Return the [x, y] coordinate for the center point of the cell that contains the specified text.  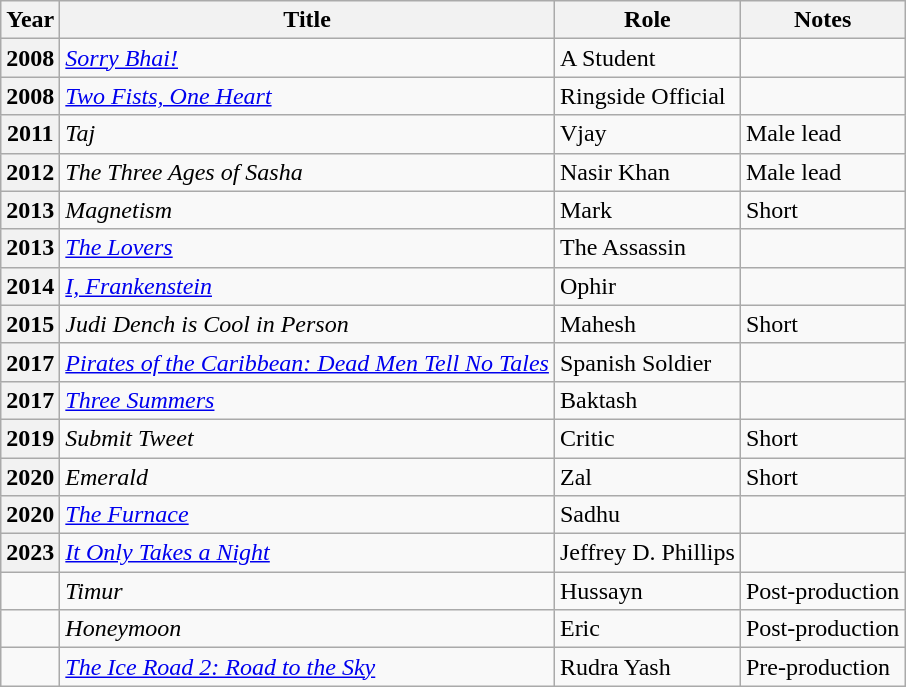
Emerald [308, 477]
I, Frankenstein [308, 286]
Sadhu [647, 515]
The Lovers [308, 248]
Title [308, 20]
Eric [647, 629]
Year [30, 20]
Critic [647, 438]
Two Fists, One Heart [308, 96]
Pre-production [822, 667]
2015 [30, 324]
Zal [647, 477]
The Ice Road 2: Road to the Sky [308, 667]
Nasir Khan [647, 172]
Mark [647, 210]
Submit Tweet [308, 438]
It Only Takes a Night [308, 553]
Judi Dench is Cool in Person [308, 324]
Pirates of the Caribbean: Dead Men Tell No Tales [308, 362]
2014 [30, 286]
Hussayn [647, 591]
The Furnace [308, 515]
Taj [308, 134]
Mahesh [647, 324]
Honeymoon [308, 629]
2011 [30, 134]
2012 [30, 172]
Notes [822, 20]
The Assassin [647, 248]
Role [647, 20]
Magnetism [308, 210]
A Student [647, 58]
Three Summers [308, 400]
Ophir [647, 286]
2023 [30, 553]
The Three Ages of Sasha [308, 172]
Rudra Yash [647, 667]
Spanish Soldier [647, 362]
Jeffrey D. Phillips [647, 553]
Vjay [647, 134]
Sorry Bhai! [308, 58]
Baktash [647, 400]
2019 [30, 438]
Ringside Official [647, 96]
Timur [308, 591]
